Capture the cell that displays the provided text and extract its [X, Y] central coordinate. 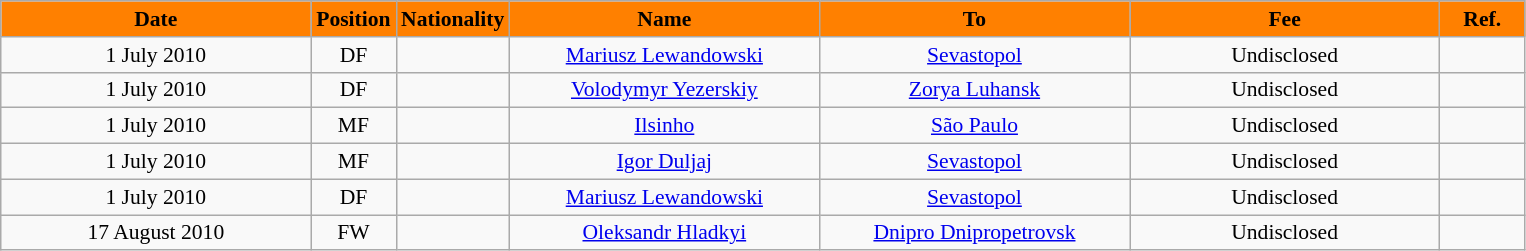
Oleksandr Hladkyi [664, 233]
To [974, 19]
Igor Duljaj [664, 162]
Date [156, 19]
Fee [1285, 19]
Ilsinho [664, 126]
17 August 2010 [156, 233]
FW [354, 233]
Name [664, 19]
Nationality [452, 19]
Volodymyr Yezerskiy [664, 90]
Ref. [1482, 19]
Position [354, 19]
Zorya Luhansk [974, 90]
Dnipro Dnipropetrovsk [974, 233]
São Paulo [974, 126]
